Return (X, Y) of the center of cell containing provided text 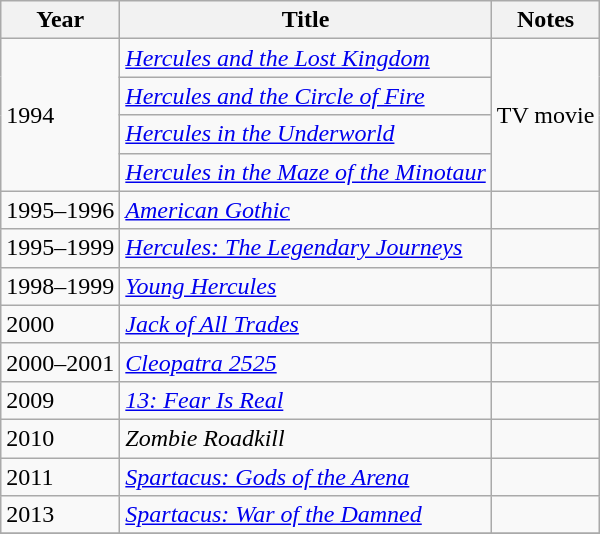
TV movie (546, 115)
Jack of All Trades (306, 324)
Notes (546, 20)
Hercules in the Underworld (306, 134)
2010 (60, 438)
2011 (60, 477)
Young Hercules (306, 286)
2000–2001 (60, 362)
1994 (60, 115)
2000 (60, 324)
13: Fear Is Real (306, 400)
1998–1999 (60, 286)
2009 (60, 400)
Year (60, 20)
Hercules and the Lost Kingdom (306, 58)
Title (306, 20)
1995–1996 (60, 210)
Spartacus: War of the Damned (306, 515)
Hercules in the Maze of the Minotaur (306, 172)
Hercules: The Legendary Journeys (306, 248)
Spartacus: Gods of the Arena (306, 477)
2013 (60, 515)
American Gothic (306, 210)
Hercules and the Circle of Fire (306, 96)
Zombie Roadkill (306, 438)
1995–1999 (60, 248)
Cleopatra 2525 (306, 362)
